Pinpoint the cell where the given text exists, returning its (x, y) midpoint coordinate. 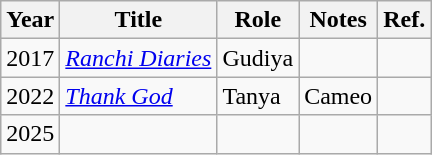
Thank God (138, 96)
Tanya (258, 96)
Role (258, 20)
Cameo (338, 96)
2017 (30, 58)
Year (30, 20)
Title (138, 20)
2025 (30, 134)
2022 (30, 96)
Notes (338, 20)
Gudiya (258, 58)
Ref. (404, 20)
Ranchi Diaries (138, 58)
